Determine the (X, Y) coordinate at the center of the cell enclosing the given text.  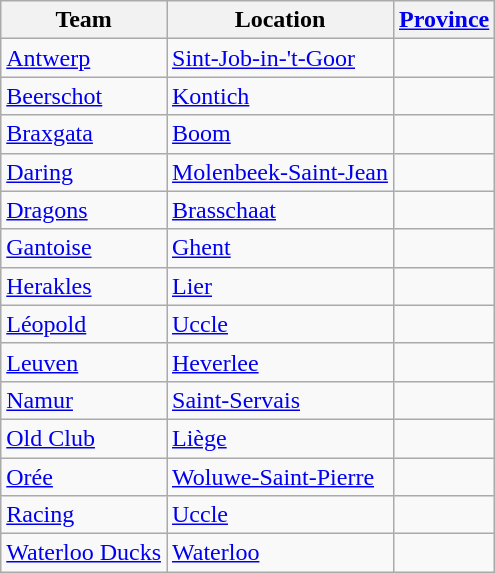
Beerschot (84, 96)
Waterloo (280, 553)
Braxgata (84, 134)
Saint-Servais (280, 400)
Herakles (84, 286)
Province (444, 20)
Liège (280, 438)
Racing (84, 515)
Léopold (84, 324)
Leuven (84, 362)
Location (280, 20)
Dragons (84, 210)
Team (84, 20)
Namur (84, 400)
Sint-Job-in-'t-Goor (280, 58)
Old Club (84, 438)
Daring (84, 172)
Ghent (280, 248)
Orée (84, 477)
Waterloo Ducks (84, 553)
Kontich (280, 96)
Molenbeek-Saint-Jean (280, 172)
Lier (280, 286)
Gantoise (84, 248)
Boom (280, 134)
Antwerp (84, 58)
Brasschaat (280, 210)
Heverlee (280, 362)
Woluwe-Saint-Pierre (280, 477)
